Detect which cell encompasses the target text, then output its (X, Y) center coordinate. 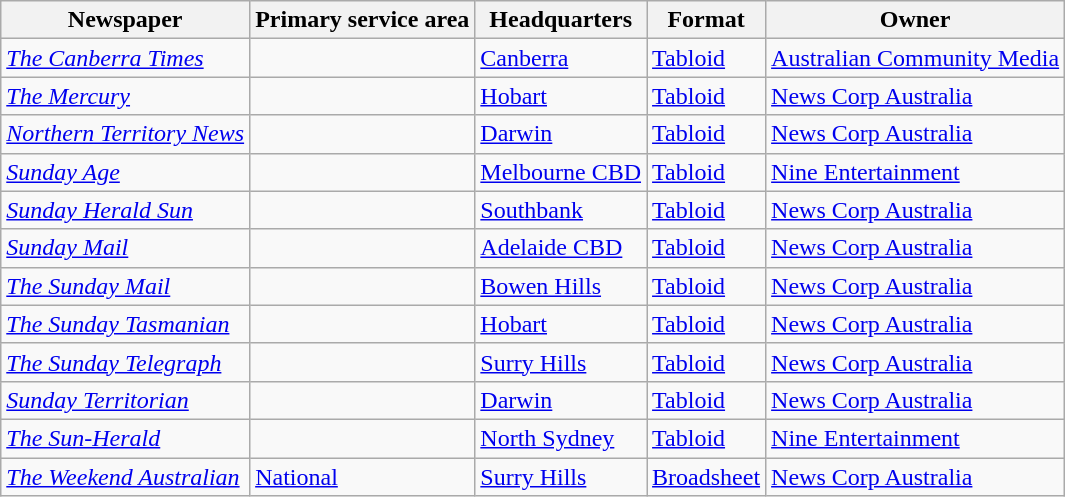
Bowen Hills (561, 286)
Canberra (561, 58)
The Sun-Herald (126, 438)
Adelaide CBD (561, 248)
Headquarters (561, 20)
Northern Territory News (126, 134)
The Mercury (126, 96)
Format (706, 20)
The Sunday Telegraph (126, 362)
Melbourne CBD (561, 172)
The Weekend Australian (126, 477)
Southbank (561, 210)
The Canberra Times (126, 58)
Broadsheet (706, 477)
North Sydney (561, 438)
The Sunday Mail (126, 286)
Sunday Mail (126, 248)
Sunday Age (126, 172)
Australian Community Media (916, 58)
Newspaper (126, 20)
National (362, 477)
Sunday Herald Sun (126, 210)
Sunday Territorian (126, 400)
The Sunday Tasmanian (126, 324)
Primary service area (362, 20)
Owner (916, 20)
